Return the [X, Y] coordinate for the center point of the cell that contains the specified text.  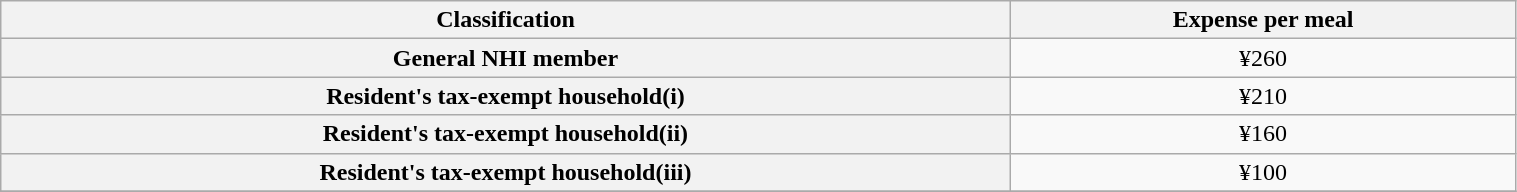
Resident's tax-exempt household(ii) [506, 134]
Classification [506, 20]
¥100 [1263, 172]
General NHI member [506, 58]
Resident's tax-exempt household(iii) [506, 172]
Resident's tax-exempt household(i) [506, 96]
¥210 [1263, 96]
Expense per meal [1263, 20]
¥260 [1263, 58]
¥160 [1263, 134]
